Pinpoint the cell where the given text exists, returning its (X, Y) midpoint coordinate. 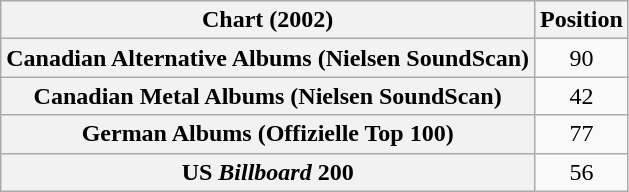
Canadian Alternative Albums (Nielsen SoundScan) (268, 58)
42 (582, 96)
Canadian Metal Albums (Nielsen SoundScan) (268, 96)
Position (582, 20)
Chart (2002) (268, 20)
US Billboard 200 (268, 172)
German Albums (Offizielle Top 100) (268, 134)
56 (582, 172)
77 (582, 134)
90 (582, 58)
